Locate the cell with the specified text and output its [X, Y] center coordinate. 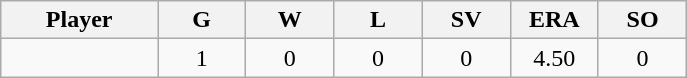
4.50 [554, 58]
ERA [554, 20]
W [290, 20]
SV [466, 20]
1 [202, 58]
L [378, 20]
G [202, 20]
Player [80, 20]
SO [642, 20]
